Search for the cell housing the specified text and yield its [X, Y] center coordinate. 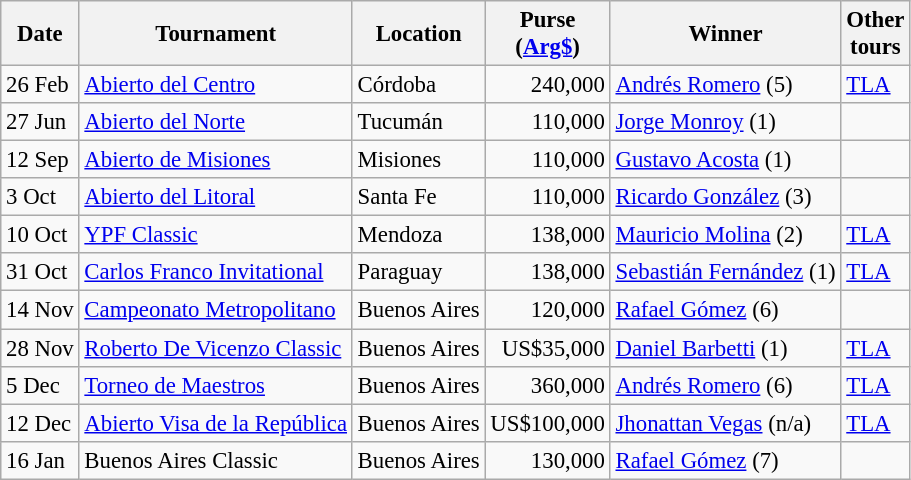
240,000 [548, 85]
Rafael Gómez (6) [726, 310]
Tournament [216, 34]
Abierto Visa de la República [216, 423]
Location [418, 34]
Gustavo Acosta (1) [726, 160]
Daniel Barbetti (1) [726, 348]
Paraguay [418, 273]
US$35,000 [548, 348]
Andrés Romero (6) [726, 385]
Purse(Arg$) [548, 34]
27 Jun [40, 122]
Abierto del Centro [216, 85]
Othertours [876, 34]
Rafael Gómez (7) [726, 460]
Date [40, 34]
360,000 [548, 385]
Mauricio Molina (2) [726, 235]
16 Jan [40, 460]
Mendoza [418, 235]
Andrés Romero (5) [726, 85]
12 Sep [40, 160]
12 Dec [40, 423]
Carlos Franco Invitational [216, 273]
Sebastián Fernández (1) [726, 273]
Misiones [418, 160]
Jhonattan Vegas (n/a) [726, 423]
Tucumán [418, 122]
31 Oct [40, 273]
Winner [726, 34]
Torneo de Maestros [216, 385]
US$100,000 [548, 423]
Campeonato Metropolitano [216, 310]
120,000 [548, 310]
Ricardo González (3) [726, 197]
Abierto del Litoral [216, 197]
Abierto del Norte [216, 122]
Córdoba [418, 85]
28 Nov [40, 348]
130,000 [548, 460]
Roberto De Vicenzo Classic [216, 348]
Buenos Aires Classic [216, 460]
Abierto de Misiones [216, 160]
14 Nov [40, 310]
10 Oct [40, 235]
26 Feb [40, 85]
YPF Classic [216, 235]
Jorge Monroy (1) [726, 122]
Santa Fe [418, 197]
3 Oct [40, 197]
5 Dec [40, 385]
